Identify which cell holds the provided text, then report its [x, y] central coordinate. 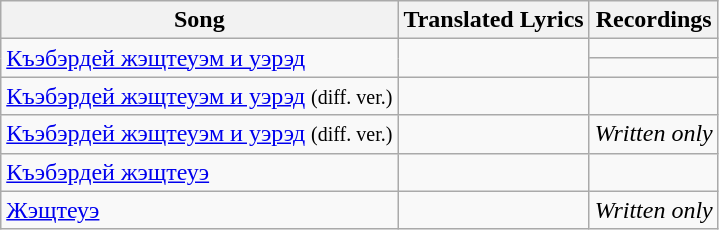
Жэщтеуэ [200, 210]
Translated Lyrics [494, 20]
Song [200, 20]
Къэбэрдей жэщтеуэм и уэрэд [200, 58]
Recordings [654, 20]
Къэбэрдей жэщтеуэ [200, 172]
